Locate the cell with the specified text and output its (x, y) center coordinate. 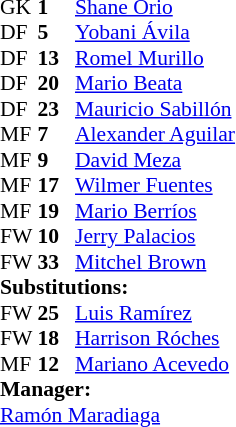
Mario Beata (155, 83)
20 (57, 83)
Mitchel Brown (155, 262)
Alexander Aguilar (155, 135)
Mariano Acevedo (155, 364)
Jerry Palacios (155, 237)
18 (57, 339)
Wilmer Fuentes (155, 185)
Harrison Róches (155, 339)
Luis Ramírez (155, 313)
10 (57, 237)
9 (57, 160)
Yobani Ávila (155, 33)
12 (57, 364)
25 (57, 313)
Manager: (118, 389)
33 (57, 262)
17 (57, 185)
5 (57, 33)
Romel Murillo (155, 58)
Mauricio Sabillón (155, 109)
13 (57, 58)
Mario Berríos (155, 211)
7 (57, 135)
David Meza (155, 160)
Substitutions: (118, 287)
23 (57, 109)
19 (57, 211)
